Find where the given text appears and provide that cell's center as [x, y] coordinate. 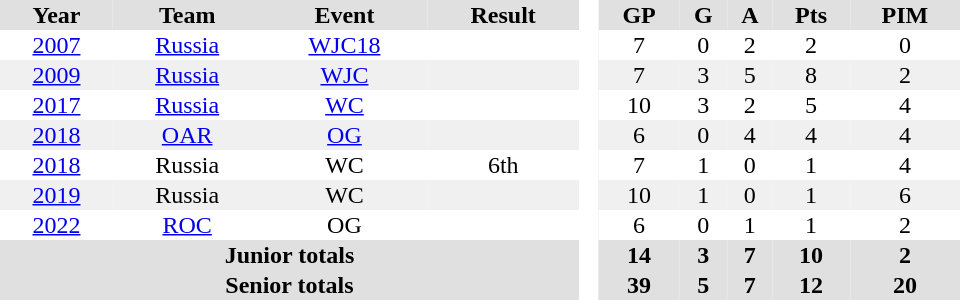
G [703, 15]
Team [187, 15]
GP [639, 15]
WJC [344, 75]
OAR [187, 135]
2019 [56, 195]
2017 [56, 105]
Event [344, 15]
2007 [56, 45]
8 [811, 75]
Result [504, 15]
20 [905, 285]
WJC18 [344, 45]
2009 [56, 75]
Junior totals [290, 255]
Year [56, 15]
6th [504, 165]
39 [639, 285]
2022 [56, 225]
Pts [811, 15]
ROC [187, 225]
A [750, 15]
Senior totals [290, 285]
14 [639, 255]
PIM [905, 15]
12 [811, 285]
